Identify which cell holds the provided text, then report its [X, Y] central coordinate. 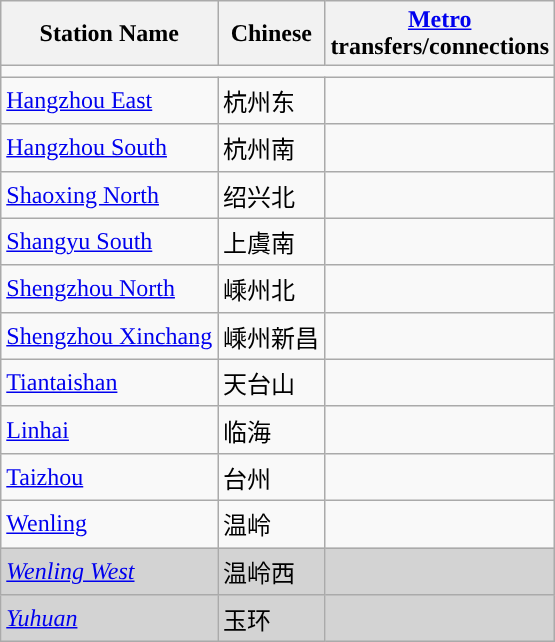
Wenling West [110, 572]
Shengzhou Xinchang [110, 336]
上虞南 [272, 242]
Tiantaishan [110, 382]
嵊州新昌 [272, 336]
Linhai [110, 430]
台州 [272, 476]
Metrotransfers/connections [440, 34]
临海 [272, 430]
Chinese [272, 34]
杭州东 [272, 100]
Shaoxing North [110, 194]
Wenling [110, 524]
嵊州北 [272, 288]
Taizhou [110, 476]
Station Name [110, 34]
Shangyu South [110, 242]
绍兴北 [272, 194]
Hangzhou East [110, 100]
Shengzhou North [110, 288]
玉环 [272, 618]
温岭 [272, 524]
温岭西 [272, 572]
Hangzhou South [110, 148]
天台山 [272, 382]
Yuhuan [110, 618]
杭州南 [272, 148]
